Provide the (X, Y) coordinate of the cell's center where the given text is located.  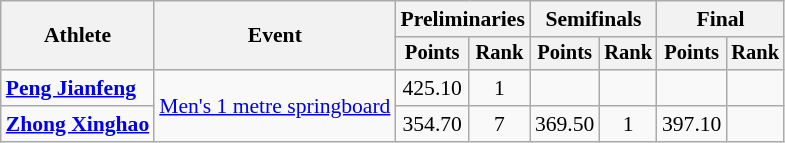
Event (274, 36)
Zhong Xinghao (78, 124)
354.70 (432, 124)
Final (720, 19)
397.10 (692, 124)
Peng Jianfeng (78, 88)
369.50 (564, 124)
Men's 1 metre springboard (274, 106)
Athlete (78, 36)
7 (500, 124)
425.10 (432, 88)
Semifinals (594, 19)
Preliminaries (462, 19)
